Locate the cell with the specified text and output its [x, y] center coordinate. 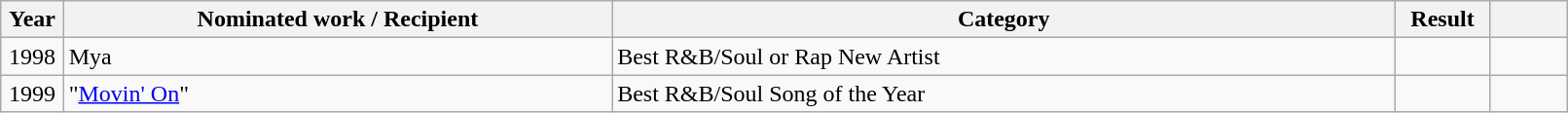
Category [1004, 19]
Best R&B/Soul Song of the Year [1004, 94]
Result [1442, 19]
1999 [32, 94]
"Movin' On" [338, 94]
Mya [338, 56]
Best R&B/Soul or Rap New Artist [1004, 56]
Year [32, 19]
1998 [32, 56]
Nominated work / Recipient [338, 19]
